Detect which cell encompasses the target text, then output its [X, Y] center coordinate. 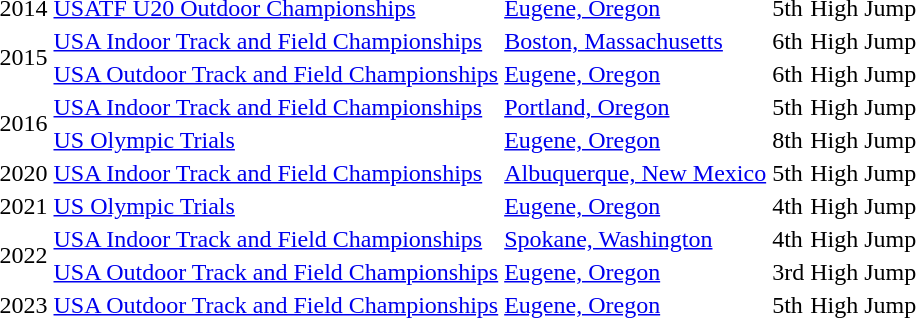
Boston, Massachusetts [636, 41]
Portland, Oregon [636, 107]
Spokane, Washington [636, 239]
Albuquerque, New Mexico [636, 173]
8th [788, 140]
3rd [788, 272]
